Scan for the cell matching the given text and deliver its [x, y] coordinate at center. 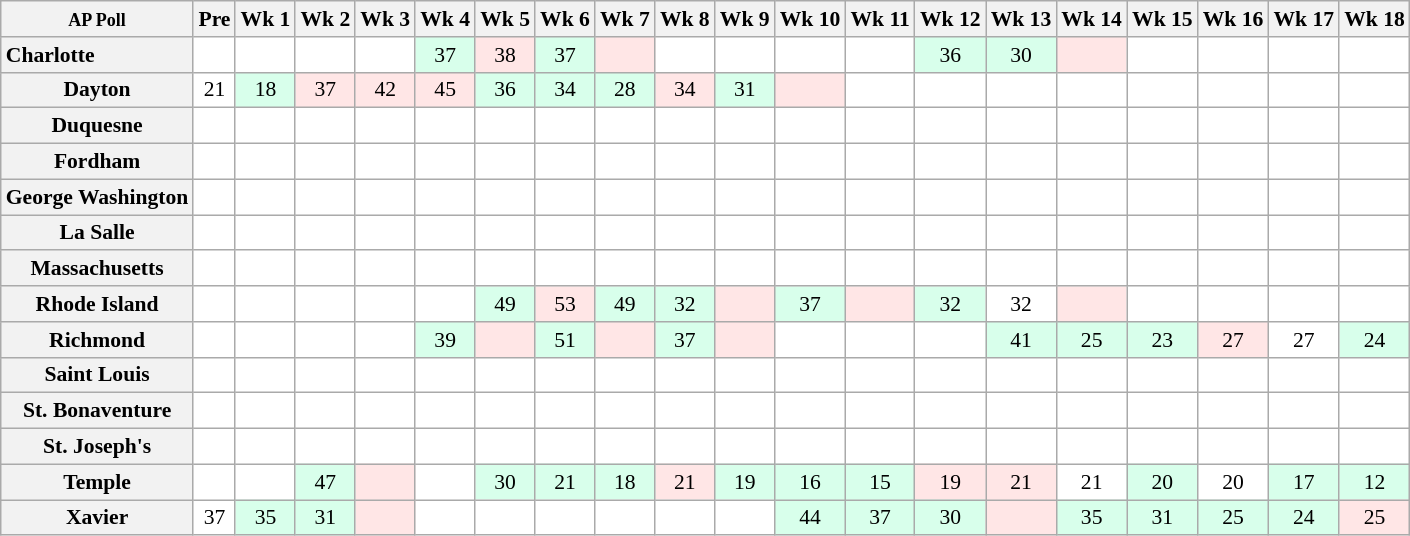
23 [1162, 340]
39 [445, 340]
28 [625, 90]
12 [1374, 482]
Wk 9 [745, 19]
George Washington [98, 197]
Duquesne [98, 126]
Rhode Island [98, 304]
Richmond [98, 340]
17 [1304, 482]
Wk 4 [445, 19]
Wk 15 [1162, 19]
La Salle [98, 233]
Wk 17 [1304, 19]
Wk 3 [385, 19]
St. Joseph's [98, 447]
53 [565, 304]
Pre [214, 19]
44 [810, 518]
AP Poll [98, 19]
Wk 11 [880, 19]
Wk 2 [325, 19]
42 [385, 90]
Wk 5 [505, 19]
Wk 14 [1092, 19]
Wk 18 [1374, 19]
15 [880, 482]
Wk 12 [950, 19]
38 [505, 55]
Wk 1 [265, 19]
16 [810, 482]
45 [445, 90]
Xavier [98, 518]
St. Bonaventure [98, 411]
Massachusetts [98, 269]
51 [565, 340]
Dayton [98, 90]
Wk 8 [685, 19]
Saint Louis [98, 375]
Wk 13 [1022, 19]
Wk 16 [1234, 19]
Fordham [98, 162]
Wk 6 [565, 19]
Wk 7 [625, 19]
Wk 10 [810, 19]
41 [1022, 340]
Temple [98, 482]
47 [325, 482]
Charlotte [98, 55]
